Locate the cell with the specified text and output its (X, Y) center coordinate. 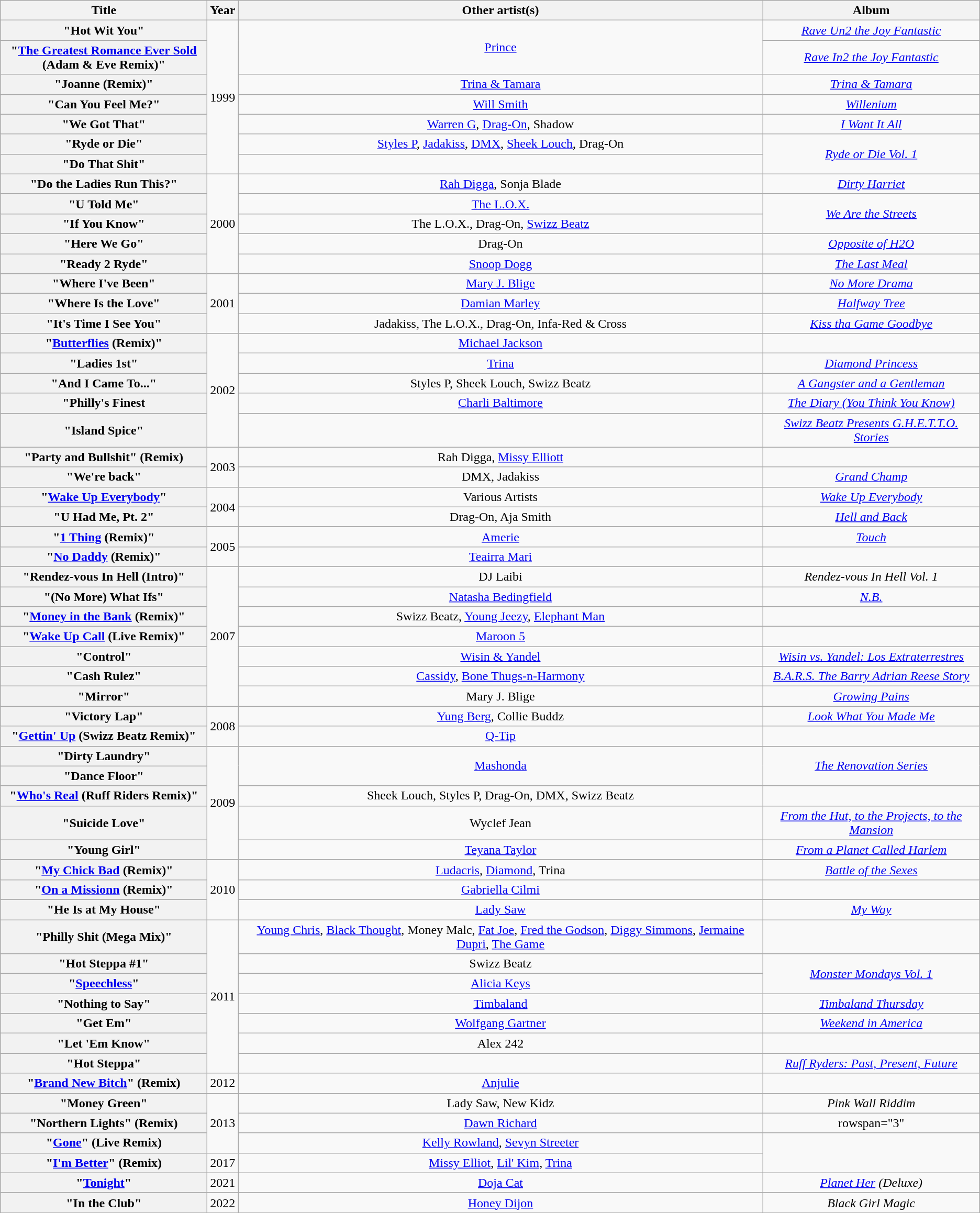
Monster Mondays Vol. 1 (871, 974)
Styles P, Sheek Louch, Swizz Beatz (500, 383)
"Who's Real (Ruff Riders Remix)" (104, 796)
"Wake Up Everybody" (104, 497)
"If You Know" (104, 224)
"Nothing to Say" (104, 1004)
Ludacris, Diamond, Trina (500, 870)
Missy Elliot, Lil' Kim, Trina (500, 1163)
"Can You Feel Me?" (104, 104)
"1 Thing (Remix)" (104, 537)
Ryde or Die Vol. 1 (871, 154)
"And I Came To..." (104, 383)
Amerie (500, 537)
Damian Marley (500, 304)
"Do That Shit" (104, 164)
Styles P, Jadakiss, DMX, Sheek Louch, Drag-On (500, 144)
"Money Green" (104, 1103)
"Joanne (Remix)" (104, 84)
From the Hut, to the Projects, to the Mansion (871, 823)
"Mirror" (104, 696)
"Island Spice" (104, 430)
A Gangster and a Gentleman (871, 383)
Natasha Bedingfield (500, 596)
Planet Her (Deluxe) (871, 1183)
The Diary (You Think You Know) (871, 403)
"I'm Better" (Remix) (104, 1163)
2007 (223, 636)
2011 (223, 996)
2010 (223, 889)
"Dance Floor" (104, 776)
Will Smith (500, 104)
Look What You Made Me (871, 716)
2003 (223, 467)
Timbaland Thursday (871, 1004)
Maroon 5 (500, 637)
Willenium (871, 104)
Weekend in America (871, 1023)
Black Girl Magic (871, 1203)
"Ready 2 Ryde" (104, 263)
Wolfgang Gartner (500, 1023)
Other artist(s) (500, 10)
2002 (223, 391)
2009 (223, 803)
Alicia Keys (500, 984)
Halfway Tree (871, 304)
The Renovation Series (871, 766)
From a Planet Called Harlem (871, 850)
Dirty Harriet (871, 184)
"Philly Shit (Mega Mix)" (104, 936)
"In the Club" (104, 1203)
Growing Pains (871, 696)
2013 (223, 1123)
"Where Is the Love" (104, 304)
"Where I've Been" (104, 284)
2004 (223, 507)
Trina (500, 363)
"Hot Steppa #1" (104, 964)
"Do the Ladies Run This?" (104, 184)
"U Told Me" (104, 204)
"Gettin' Up (Swizz Beatz Remix)" (104, 736)
"We Got That" (104, 124)
Anjulie (500, 1083)
Drag-On, Aja Smith (500, 517)
"Northern Lights" (Remix) (104, 1123)
"Get Em" (104, 1023)
DJ Laibi (500, 576)
Teairra Mari (500, 557)
Rendez-vous In Hell Vol. 1 (871, 576)
"On a Missionn (Remix)" (104, 889)
Wisin & Yandel (500, 656)
2005 (223, 547)
"Wake Up Call (Live Remix)" (104, 637)
Pink Wall Riddim (871, 1103)
Mashonda (500, 766)
Cassidy, Bone Thugs-n-Harmony (500, 676)
"(No More) What Ifs" (104, 596)
"The Greatest Romance Ever Sold (Adam & Eve Remix)" (104, 58)
"U Had Me, Pt. 2" (104, 517)
Snoop Dogg (500, 263)
Drag-On (500, 243)
Rave Un2 the Joy Fantastic (871, 30)
Title (104, 10)
Touch (871, 537)
Wyclef Jean (500, 823)
"My Chick Bad (Remix)" (104, 870)
"Let 'Em Know" (104, 1043)
Dawn Richard (500, 1123)
"Speechless" (104, 984)
2012 (223, 1083)
2022 (223, 1203)
B.A.R.S. The Barry Adrian Reese Story (871, 676)
The Last Meal (871, 263)
Album (871, 10)
Grand Champ (871, 477)
1999 (223, 97)
Rah Digga, Missy Elliott (500, 457)
"Control" (104, 656)
Kelly Rowland, Sevyn Streeter (500, 1143)
"No Daddy (Remix)" (104, 557)
Lady Saw, New Kidz (500, 1103)
"Hot Wit You" (104, 30)
"Suicide Love" (104, 823)
Kiss tha Game Goodbye (871, 324)
My Way (871, 909)
"Tonight" (104, 1183)
Jadakiss, The L.O.X., Drag-On, Infa-Red & Cross (500, 324)
"Philly's Finest (104, 403)
2017 (223, 1163)
"We're back" (104, 477)
Charli Baltimore (500, 403)
"Money in the Bank (Remix)" (104, 617)
Gabriella Cilmi (500, 889)
N.B. (871, 596)
2000 (223, 224)
Wake Up Everybody (871, 497)
"Cash Rulez" (104, 676)
Q-Tip (500, 736)
2001 (223, 304)
rowspan="3" (871, 1123)
"Gone" (Live Remix) (104, 1143)
"Victory Lap" (104, 716)
Opposite of H2O (871, 243)
The L.O.X., Drag-On, Swizz Beatz (500, 224)
Warren G, Drag-On, Shadow (500, 124)
"Young Girl" (104, 850)
2008 (223, 726)
Prince (500, 47)
"It's Time I See You" (104, 324)
Honey Dijon (500, 1203)
Swizz Beatz (500, 964)
"Hot Steppa" (104, 1063)
Young Chris, Black Thought, Money Malc, Fat Joe, Fred the Godson, Diggy Simmons, Jermaine Dupri, The Game (500, 936)
Wisin vs. Yandel: Los Extraterrestres (871, 656)
Alex 242 (500, 1043)
Ruff Ryders: Past, Present, Future (871, 1063)
Battle of the Sexes (871, 870)
"Rendez-vous In Hell (Intro)" (104, 576)
Rave In2 the Joy Fantastic (871, 58)
Swizz Beatz Presents G.H.E.T.T.O. Stories (871, 430)
Lady Saw (500, 909)
Yung Berg, Collie Buddz (500, 716)
"Brand New Bitch" (Remix) (104, 1083)
Year (223, 10)
"Ryde or Die" (104, 144)
Hell and Back (871, 517)
"Ladies 1st" (104, 363)
"Party and Bullshit" (Remix) (104, 457)
Diamond Princess (871, 363)
No More Drama (871, 284)
I Want It All (871, 124)
"Here We Go" (104, 243)
Teyana Taylor (500, 850)
DMX, Jadakiss (500, 477)
Swizz Beatz, Young Jeezy, Elephant Man (500, 617)
Michael Jackson (500, 343)
Rah Digga, Sonja Blade (500, 184)
Timbaland (500, 1004)
"Butterflies (Remix)" (104, 343)
Doja Cat (500, 1183)
"He Is at My House" (104, 909)
We Are the Streets (871, 214)
2021 (223, 1183)
The L.O.X. (500, 204)
Various Artists (500, 497)
Sheek Louch, Styles P, Drag-On, DMX, Swizz Beatz (500, 796)
"Dirty Laundry" (104, 756)
